Extract the (x, y) coordinate from the center of the cell holding the provided text.  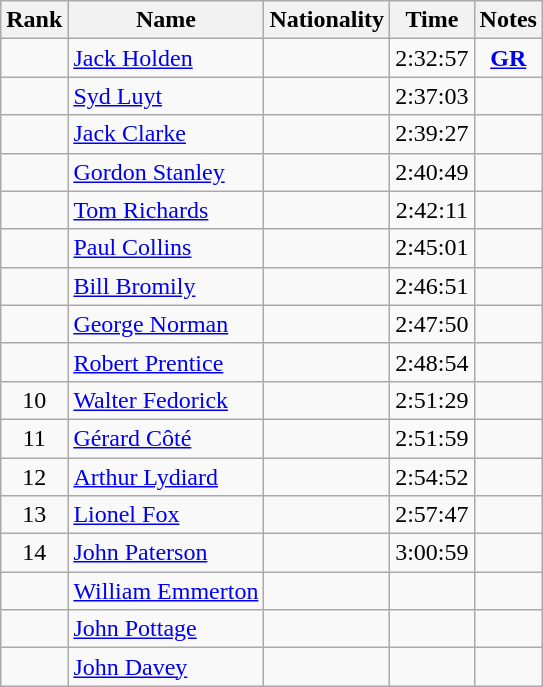
2:39:27 (432, 134)
2:46:51 (432, 286)
George Norman (166, 324)
John Davey (166, 667)
2:45:01 (432, 248)
John Pottage (166, 629)
Bill Bromily (166, 286)
Name (166, 20)
2:51:59 (432, 438)
2:42:11 (432, 210)
William Emmerton (166, 591)
10 (34, 400)
Gérard Côté (166, 438)
Walter Fedorick (166, 400)
Jack Clarke (166, 134)
14 (34, 553)
GR (508, 58)
2:51:29 (432, 400)
Lionel Fox (166, 515)
Paul Collins (166, 248)
13 (34, 515)
2:37:03 (432, 96)
Notes (508, 20)
2:47:50 (432, 324)
Syd Luyt (166, 96)
3:00:59 (432, 553)
Jack Holden (166, 58)
Rank (34, 20)
12 (34, 477)
Robert Prentice (166, 362)
2:48:54 (432, 362)
Time (432, 20)
11 (34, 438)
Nationality (327, 20)
Tom Richards (166, 210)
2:32:57 (432, 58)
2:40:49 (432, 172)
Arthur Lydiard (166, 477)
John Paterson (166, 553)
2:54:52 (432, 477)
Gordon Stanley (166, 172)
2:57:47 (432, 515)
